Determine the [X, Y] coordinate at the center of the cell enclosing the given text.  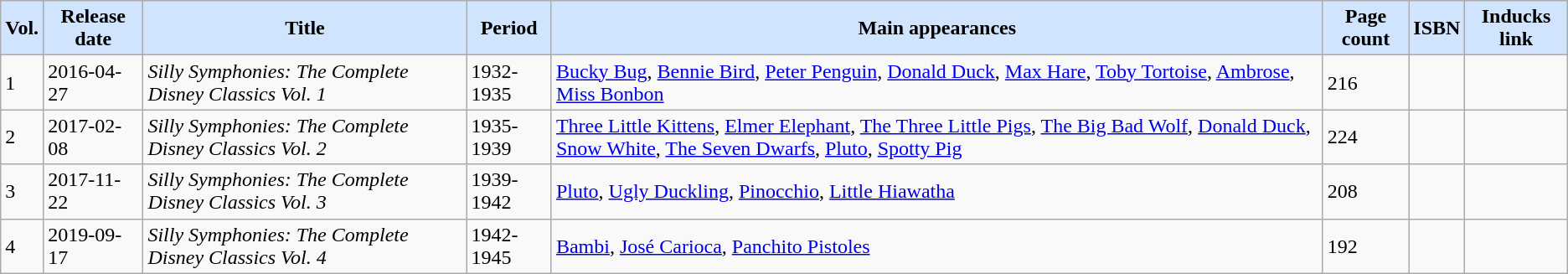
224 [1365, 137]
1935-1939 [509, 137]
2019-09-17 [94, 246]
Pluto, Ugly Duckling, Pinocchio, Little Hiawatha [936, 191]
Bambi, José Carioca, Panchito Pistoles [936, 246]
Inducks link [1516, 28]
1939-1942 [509, 191]
Main appearances [936, 28]
2017-02-08 [94, 137]
Silly Symphonies: The Complete Disney Classics Vol. 4 [305, 246]
2017-11-22 [94, 191]
Page count [1365, 28]
2 [22, 137]
ISBN [1437, 28]
208 [1365, 191]
Title [305, 28]
Silly Symphonies: The Complete Disney Classics Vol. 3 [305, 191]
Bucky Bug, Bennie Bird, Peter Penguin, Donald Duck, Max Hare, Toby Tortoise, Ambrose, Miss Bonbon [936, 82]
2016-04-27 [94, 82]
Period [509, 28]
Release date [94, 28]
4 [22, 246]
1932-1935 [509, 82]
1 [22, 82]
192 [1365, 246]
Silly Symphonies: The Complete Disney Classics Vol. 2 [305, 137]
Silly Symphonies: The Complete Disney Classics Vol. 1 [305, 82]
3 [22, 191]
1942-1945 [509, 246]
Vol. [22, 28]
Three Little Kittens, Elmer Elephant, The Three Little Pigs, The Big Bad Wolf, Donald Duck, Snow White, The Seven Dwarfs, Pluto, Spotty Pig [936, 137]
216 [1365, 82]
